Extract the [X, Y] coordinate from the center of the cell holding the provided text.  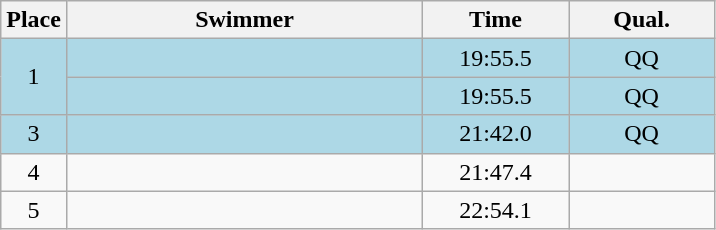
3 [34, 134]
Time [496, 20]
21:47.4 [496, 172]
Place [34, 20]
22:54.1 [496, 210]
21:42.0 [496, 134]
5 [34, 210]
4 [34, 172]
Qual. [642, 20]
Swimmer [244, 20]
1 [34, 77]
